Detect which cell encompasses the target text, then output its [x, y] center coordinate. 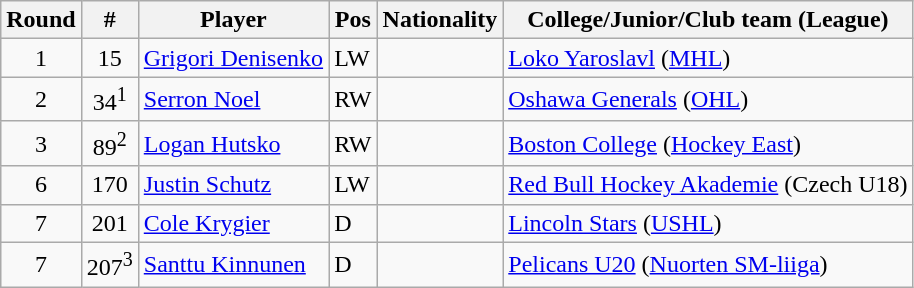
Logan Hutsko [233, 144]
Player [233, 20]
2 [41, 100]
2073 [110, 264]
341 [110, 100]
Cole Krygier [233, 223]
Lincoln Stars (USHL) [708, 223]
15 [110, 58]
892 [110, 144]
3 [41, 144]
Pos [353, 20]
Santtu Kinnunen [233, 264]
Red Bull Hockey Akademie (Czech U18) [708, 185]
College/Junior/Club team (League) [708, 20]
Nationality [440, 20]
Grigori Denisenko [233, 58]
Justin Schutz [233, 185]
Round [41, 20]
Pelicans U20 (Nuorten SM-liiga) [708, 264]
170 [110, 185]
6 [41, 185]
Boston College (Hockey East) [708, 144]
201 [110, 223]
1 [41, 58]
Loko Yaroslavl (MHL) [708, 58]
Serron Noel [233, 100]
Oshawa Generals (OHL) [708, 100]
# [110, 20]
